Determine the [X, Y] coordinate at the center of the cell enclosing the given text.  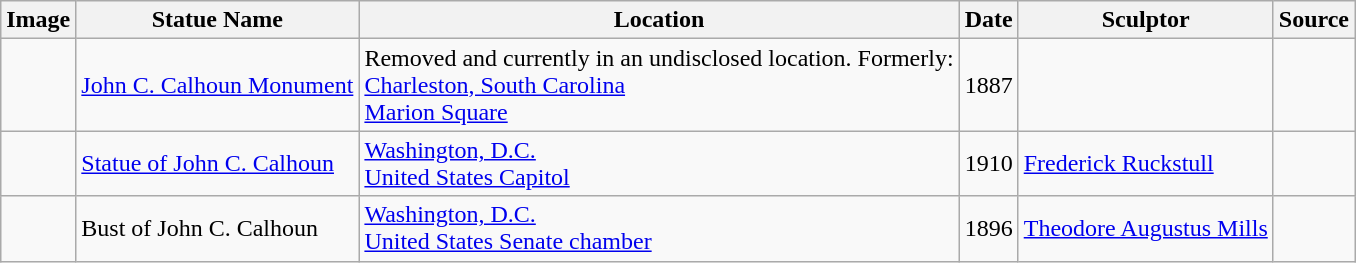
1896 [988, 228]
Frederick Ruckstull [1146, 164]
Sculptor [1146, 20]
Statue of John C. Calhoun [218, 164]
Location [659, 20]
Removed and currently in an undisclosed location. Formerly:Charleston, South CarolinaMarion Square [659, 85]
Source [1314, 20]
Washington, D.C.United States Capitol [659, 164]
Date [988, 20]
Image [38, 20]
Washington, D.C.United States Senate chamber [659, 228]
1910 [988, 164]
1887 [988, 85]
John C. Calhoun Monument [218, 85]
Bust of John C. Calhoun [218, 228]
Statue Name [218, 20]
Theodore Augustus Mills [1146, 228]
